Find where the given text appears and provide that cell's center as (x, y) coordinate. 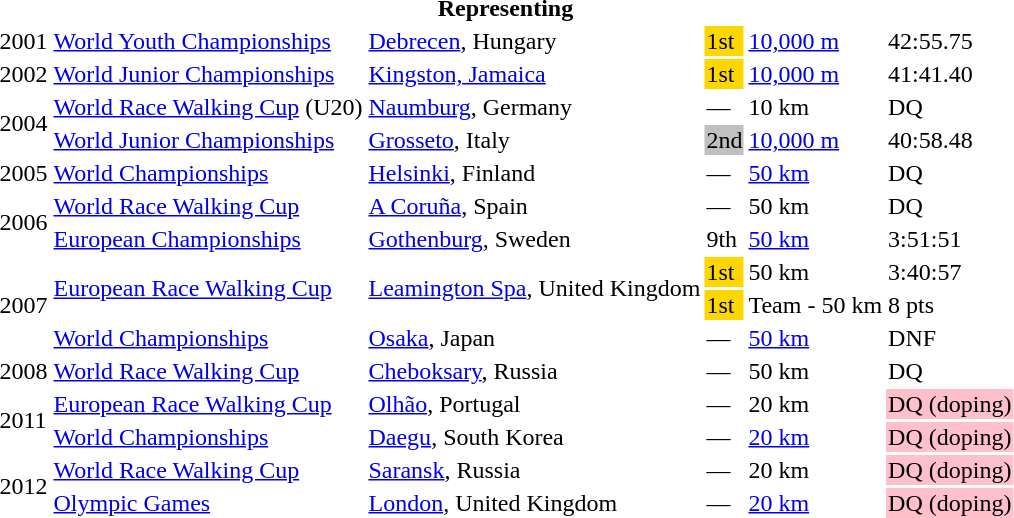
10 km (816, 107)
Debrecen, Hungary (534, 41)
3:40:57 (950, 272)
Osaka, Japan (534, 338)
Cheboksary, Russia (534, 371)
Helsinki, Finland (534, 173)
Daegu, South Korea (534, 437)
40:58.48 (950, 140)
41:41.40 (950, 74)
Saransk, Russia (534, 470)
Naumburg, Germany (534, 107)
A Coruña, Spain (534, 206)
Team - 50 km (816, 305)
Olhão, Portugal (534, 404)
World Race Walking Cup (U20) (208, 107)
42:55.75 (950, 41)
2nd (724, 140)
European Championships (208, 239)
Grosseto, Italy (534, 140)
World Youth Championships (208, 41)
London, United Kingdom (534, 503)
Olympic Games (208, 503)
Kingston, Jamaica (534, 74)
DNF (950, 338)
3:51:51 (950, 239)
Gothenburg, Sweden (534, 239)
8 pts (950, 305)
Leamington Spa, United Kingdom (534, 288)
9th (724, 239)
